Return (x, y) of the center of cell containing provided text 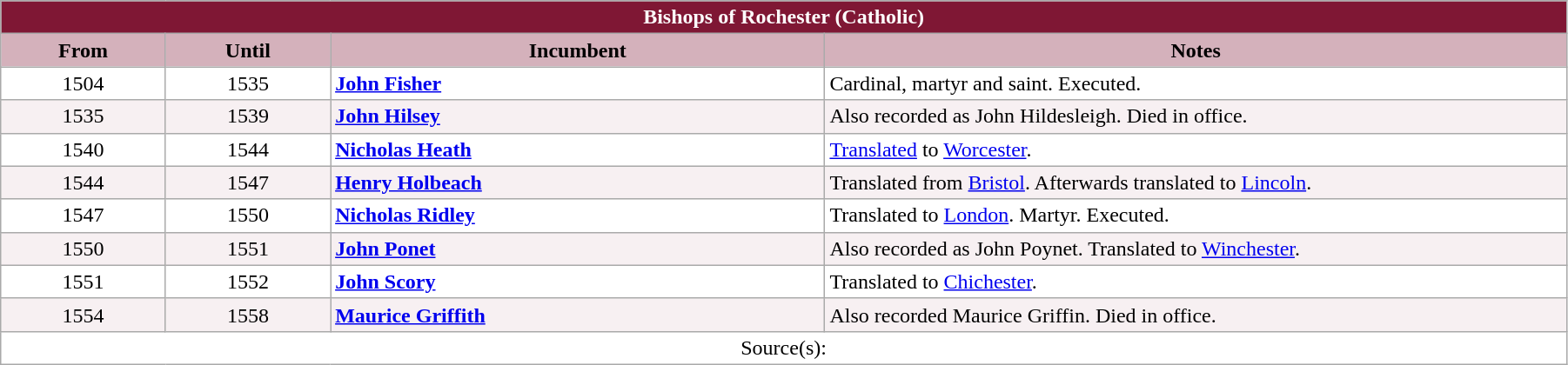
Until (247, 50)
Source(s): (784, 348)
Also recorded as John Poynet. Translated to Winchester. (1196, 249)
John Ponet (578, 249)
Also recorded as John Hildesleigh. Died in office. (1196, 116)
Cardinal, martyr and saint. Executed. (1196, 83)
Translated from Bristol. Afterwards translated to Lincoln. (1196, 182)
Bishops of Rochester (Catholic) (784, 17)
1552 (247, 282)
John Fisher (578, 83)
Also recorded Maurice Griffin. Died in office. (1196, 315)
Incumbent (578, 50)
1504 (84, 83)
Translated to Chichester. (1196, 282)
John Hilsey (578, 116)
Translated to London. Martyr. Executed. (1196, 216)
Translated to Worcester. (1196, 149)
Notes (1196, 50)
John Scory (578, 282)
1554 (84, 315)
Maurice Griffith (578, 315)
Nicholas Ridley (578, 216)
Nicholas Heath (578, 149)
From (84, 50)
Henry Holbeach (578, 182)
1539 (247, 116)
1558 (247, 315)
1540 (84, 149)
